Find where the given text appears and provide that cell's center as [x, y] coordinate. 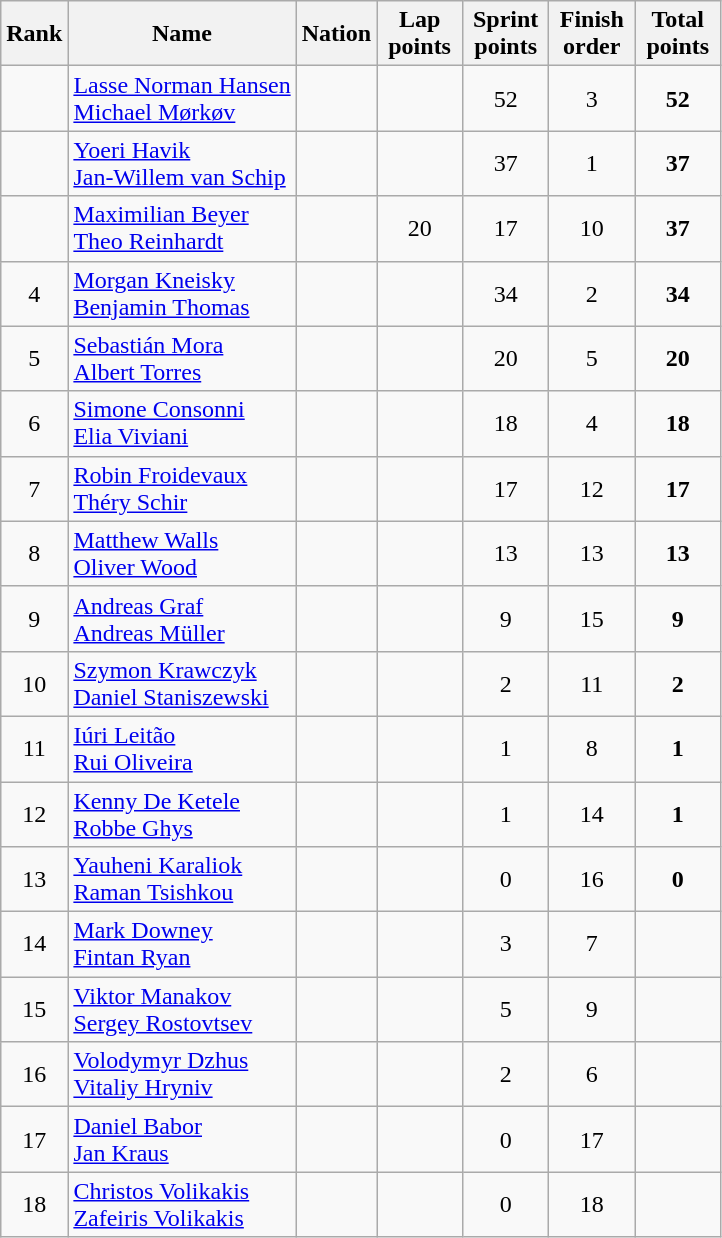
Robin FroidevauxThéry Schir [182, 488]
Name [182, 34]
Finish order [592, 34]
Sebastián MoraAlbert Torres [182, 358]
Matthew WallsOliver Wood [182, 554]
Yauheni KaraliokRaman Tsishkou [182, 880]
Szymon KrawczykDaniel Staniszewski [182, 684]
Viktor ManakovSergey Rostovtsev [182, 1010]
Iúri LeitãoRui Oliveira [182, 748]
Daniel BaborJan Kraus [182, 1140]
Lasse Norman HansenMichael Mørkøv [182, 98]
Sprint points [506, 34]
Volodymyr DzhusVitaliy Hryniv [182, 1074]
Rank [34, 34]
Maximilian BeyerTheo Reinhardt [182, 228]
Lap points [420, 34]
Nation [336, 34]
Mark DowneyFintan Ryan [182, 944]
Total points [678, 34]
Andreas GrafAndreas Müller [182, 618]
Kenny De KeteleRobbe Ghys [182, 814]
Morgan KneiskyBenjamin Thomas [182, 294]
Simone ConsonniElia Viviani [182, 424]
Yoeri HavikJan-Willem van Schip [182, 164]
Christos VolikakisZafeiris Volikakis [182, 1204]
